Extract the [x, y] coordinate from the center of the cell holding the provided text.  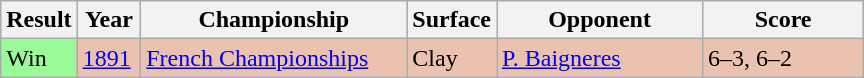
Opponent [599, 20]
Year [109, 20]
P. Baigneres [599, 58]
Clay [452, 58]
1891 [109, 58]
Score [784, 20]
Surface [452, 20]
Result [39, 20]
French Championships [274, 58]
Win [39, 58]
Championship [274, 20]
6–3, 6–2 [784, 58]
